Return [x, y] of the center of cell containing provided text 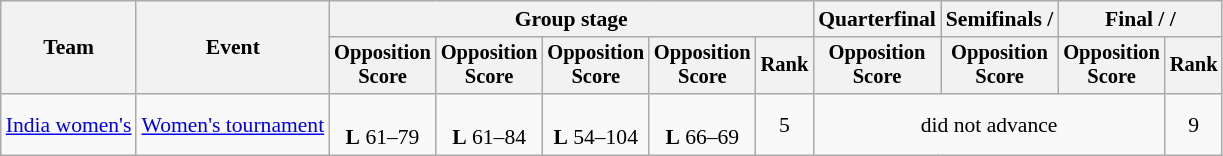
did not advance [989, 124]
L 61–84 [490, 124]
Team [69, 48]
5 [785, 124]
9 [1194, 124]
Quarterfinal [877, 19]
Women's tournament [232, 124]
Semifinals / [1000, 19]
India women's [69, 124]
L 54–104 [596, 124]
Group stage [571, 19]
Final / / [1140, 19]
Event [232, 48]
L 61–79 [382, 124]
L 66–69 [702, 124]
